Scan for the cell matching the given text and deliver its [X, Y] coordinate at center. 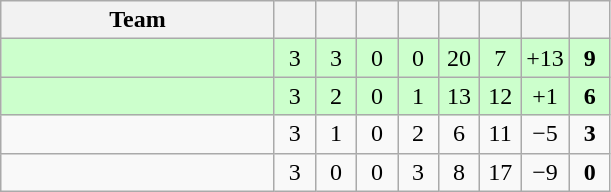
17 [500, 172]
Team [138, 20]
13 [460, 96]
+1 [546, 96]
−9 [546, 172]
+13 [546, 58]
11 [500, 134]
12 [500, 96]
8 [460, 172]
9 [590, 58]
7 [500, 58]
−5 [546, 134]
20 [460, 58]
